Determine the [x, y] coordinate at the center of the cell enclosing the given text.  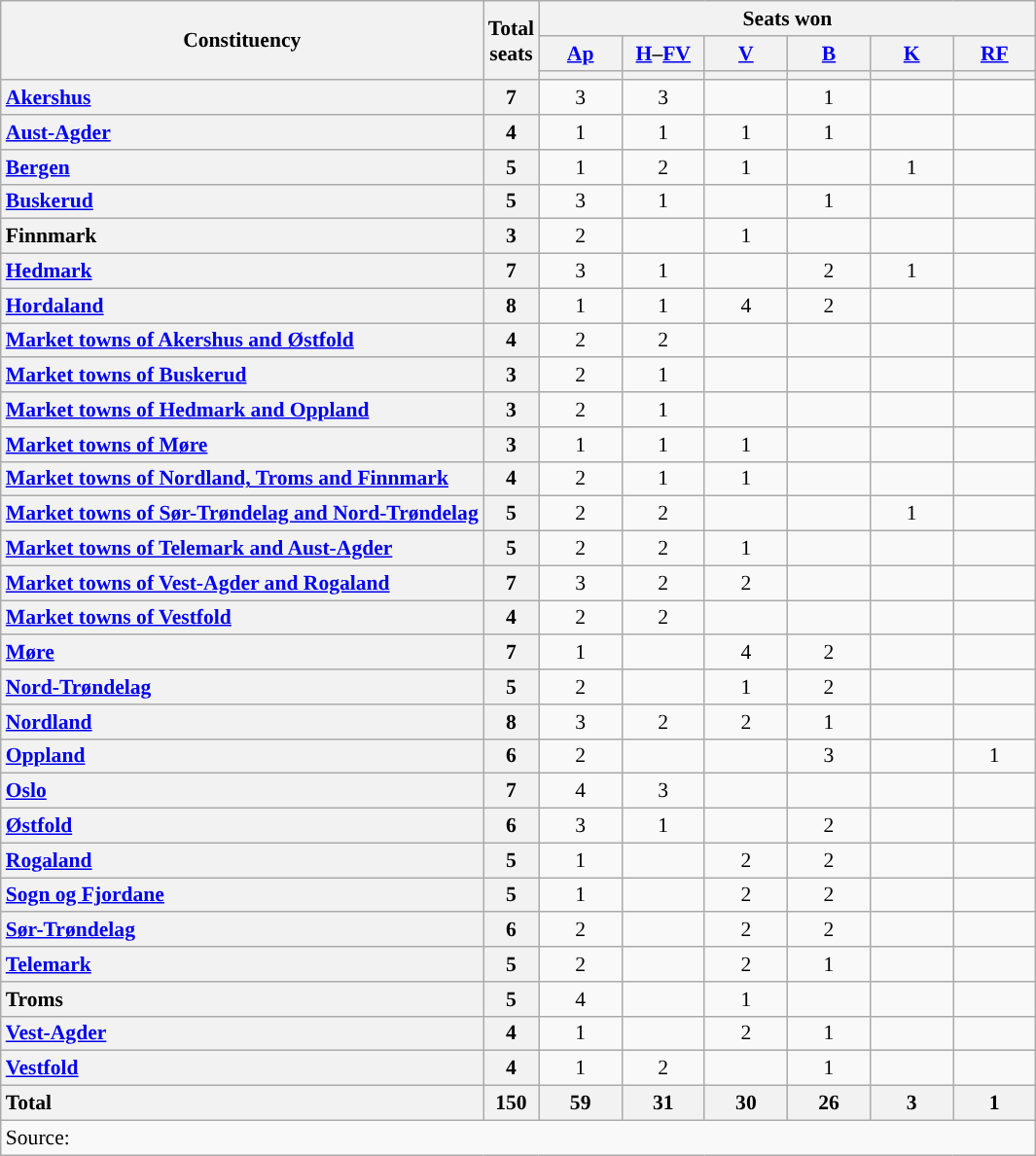
31 [663, 1103]
Finnmark [242, 236]
Troms [242, 999]
Market towns of Akershus and Østfold [242, 341]
Market towns of Telemark and Aust-Agder [242, 549]
Nord-Trøndelag [242, 687]
Constituency [242, 41]
Market towns of Nordland, Troms and Finnmark [242, 479]
V [745, 54]
Market towns of Vest-Agder and Rogaland [242, 583]
Market towns of Hedmark and Oppland [242, 410]
Oslo [242, 791]
Østfold [242, 826]
Akershus [242, 98]
Bergen [242, 167]
Market towns of Sør-Trøndelag and Nord-Trøndelag [242, 514]
Møre [242, 653]
H–FV [663, 54]
Hordaland [242, 306]
Market towns of Buskerud [242, 376]
Seats won [788, 18]
Sør-Trøndelag [242, 930]
Nordland [242, 722]
150 [512, 1103]
Total [242, 1103]
Market towns of Møre [242, 445]
Buskerud [242, 201]
Hedmark [242, 271]
RF [994, 54]
K [912, 54]
Telemark [242, 964]
Vest-Agder [242, 1033]
Totalseats [512, 41]
59 [580, 1103]
Aust-Agder [242, 132]
Ap [580, 54]
B [829, 54]
Market towns of Vestfold [242, 618]
Rogaland [242, 860]
Oppland [242, 756]
Source: [518, 1138]
Sogn og Fjordane [242, 895]
30 [745, 1103]
Vestfold [242, 1068]
26 [829, 1103]
